Scan for the cell matching the given text and deliver its [x, y] coordinate at center. 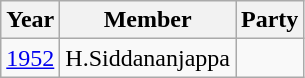
Party [270, 20]
Member [148, 20]
1952 [30, 58]
H.Siddananjappa [148, 58]
Year [30, 20]
